Capture the cell that displays the provided text and extract its [x, y] central coordinate. 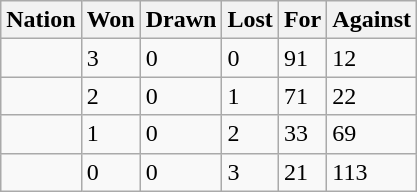
91 [302, 58]
Nation [41, 20]
113 [372, 172]
22 [372, 96]
71 [302, 96]
Lost [250, 20]
Drawn [181, 20]
33 [302, 134]
Won [110, 20]
69 [372, 134]
21 [302, 172]
For [302, 20]
12 [372, 58]
Against [372, 20]
